Locate the cell with the specified text and output its (x, y) center coordinate. 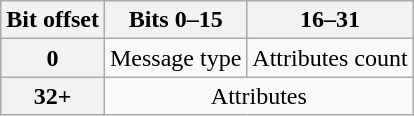
Attributes (258, 96)
Bit offset (53, 20)
Attributes count (330, 58)
0 (53, 58)
16–31 (330, 20)
32+ (53, 96)
Bits 0–15 (175, 20)
Message type (175, 58)
